Locate the cell with the specified text and output its [x, y] center coordinate. 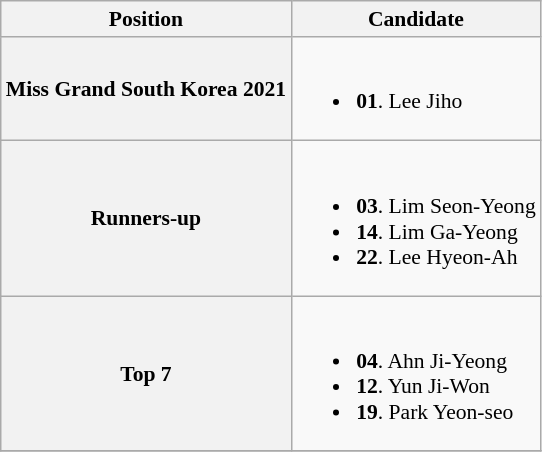
03. Lim Seon-Yeong14. Lim Ga-Yeong22. Lee Hyeon-Ah [416, 218]
Runners-up [146, 218]
Candidate [416, 19]
01. Lee Jiho [416, 89]
Top 7 [146, 374]
04. Ahn Ji-Yeong12. Yun Ji-Won19. Park Yeon-seo [416, 374]
Miss Grand South Korea 2021 [146, 89]
Position [146, 19]
